Extract the [X, Y] coordinate from the center of the cell holding the provided text.  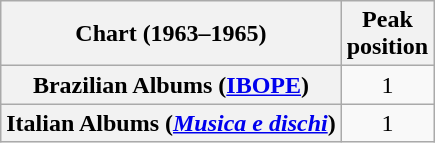
Italian Albums (Musica e dischi) [171, 123]
Brazilian Albums (IBOPE) [171, 85]
Peakposition [387, 34]
Chart (1963–1965) [171, 34]
